Output the (X, Y) coordinate of the center of the cell containing the given text.  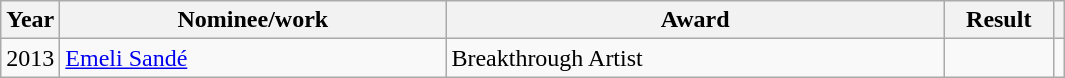
Result (998, 20)
Year (30, 20)
Emeli Sandé (253, 58)
Award (696, 20)
2013 (30, 58)
Breakthrough Artist (696, 58)
Nominee/work (253, 20)
